Pinpoint the cell where the given text exists, returning its [x, y] midpoint coordinate. 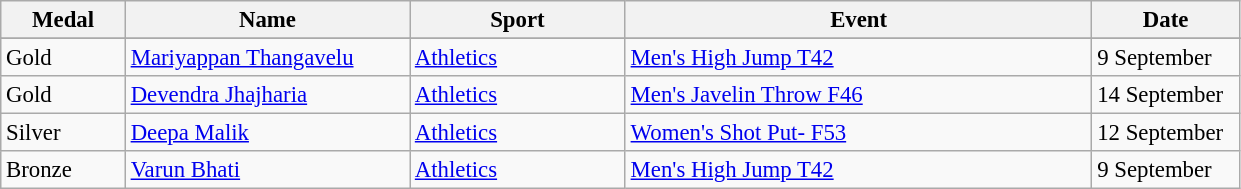
14 September [1166, 95]
Sport [518, 20]
Event [858, 20]
Date [1166, 20]
Deepa Malik [267, 133]
Bronze [64, 170]
Silver [64, 133]
Mariyappan Thangavelu [267, 58]
Women's Shot Put- F53 [858, 133]
Medal [64, 20]
Men's Javelin Throw F46 [858, 95]
Devendra Jhajharia [267, 95]
Varun Bhati [267, 170]
12 September [1166, 133]
Name [267, 20]
